From the cell containing the given text, extract its center point as [X, Y] coordinate. 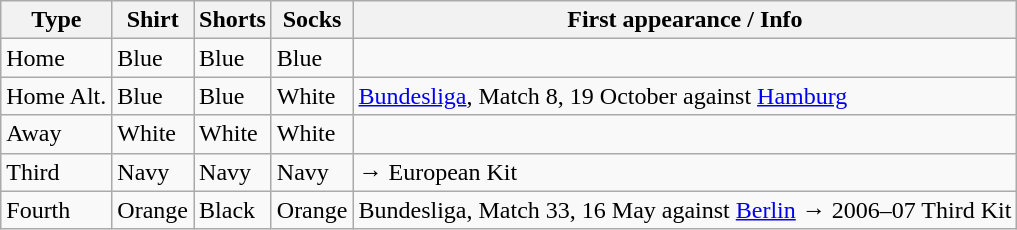
Bundesliga, Match 33, 16 May against Berlin → 2006–07 Third Kit [685, 210]
→ European Kit [685, 172]
Fourth [56, 210]
Home [56, 58]
Type [56, 20]
Shorts [233, 20]
Home Alt. [56, 96]
Away [56, 134]
Third [56, 172]
Black [233, 210]
Bundesliga, Match 8, 19 October against Hamburg [685, 96]
First appearance / Info [685, 20]
Socks [312, 20]
Shirt [153, 20]
